Determine the [x, y] coordinate at the center of the cell enclosing the given text.  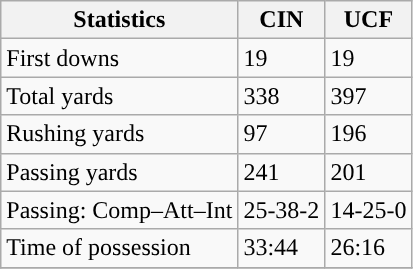
397 [368, 96]
Time of possession [120, 248]
26:16 [368, 248]
33:44 [282, 248]
CIN [282, 20]
Passing yards [120, 172]
Statistics [120, 20]
Passing: Comp–Att–Int [120, 210]
338 [282, 96]
Rushing yards [120, 134]
201 [368, 172]
196 [368, 134]
Total yards [120, 96]
14-25-0 [368, 210]
241 [282, 172]
UCF [368, 20]
First downs [120, 58]
25-38-2 [282, 210]
97 [282, 134]
